For the text-containing cell, return its midpoint in (X, Y) coordinate format. 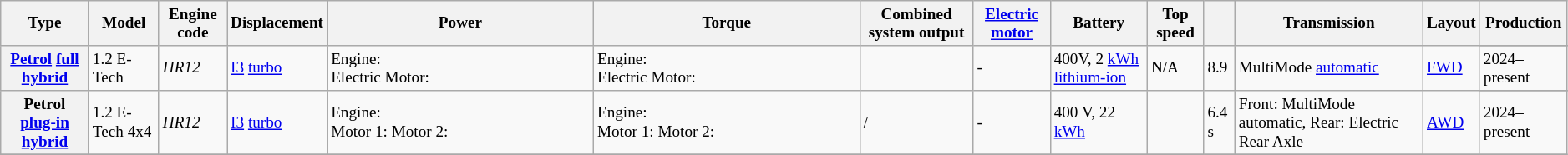
Model (124, 23)
Transmission (1328, 23)
400 V, 22 kWh (1099, 123)
Combined system output (916, 23)
Displacement (277, 23)
1.2 E-Tech 4x4 (124, 123)
1.2 E-Tech (124, 68)
Layout (1451, 23)
FWD (1451, 68)
Production (1524, 23)
Power (461, 23)
6.4 s (1220, 123)
Engine code (192, 23)
Petrol full hybrid (45, 68)
Type (45, 23)
Torque (727, 23)
Petrol plug-in hybrid (45, 123)
MultiMode automatic (1328, 68)
AWD (1451, 123)
/ (916, 123)
Battery (1099, 23)
Top speed (1175, 23)
8.9 (1220, 68)
Electric motor (1012, 23)
N/A (1175, 68)
400V, 2 kWh lithium-ion (1099, 68)
Front: MultiMode automatic, Rear: Electric Rear Axle (1328, 123)
